Find where the given text appears and provide that cell's center as (X, Y) coordinate. 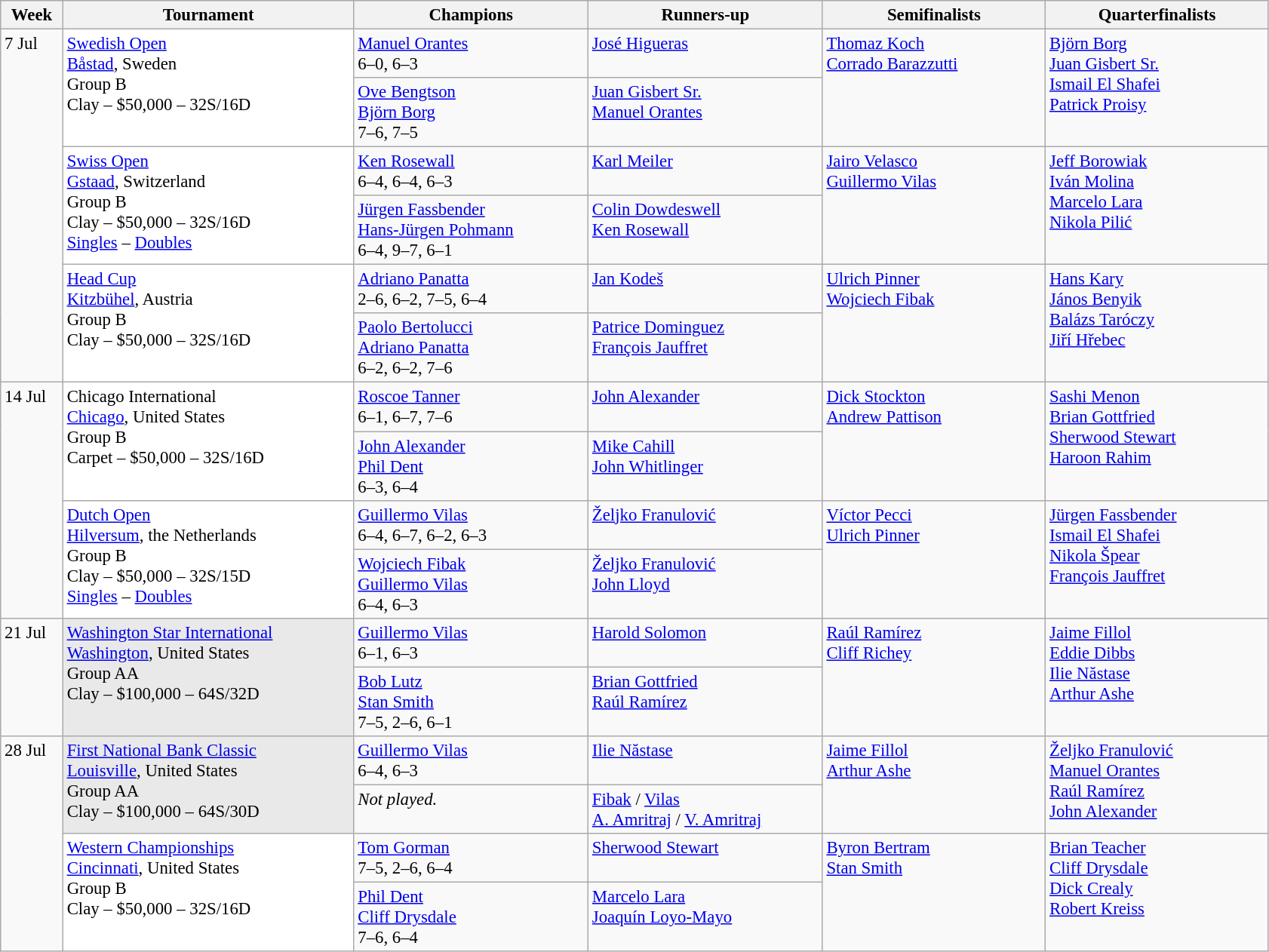
Jaime Fillol Eddie Dibbs Ilie Năstase Arthur Ashe (1157, 677)
Roscoe Tanner 6–1, 6–7, 7–6 (471, 407)
Fibak / Vilas A. Amritraj / V. Amritraj (706, 809)
Western Championships Cincinnati, United States Group B Clay – $50,000 – 32S/16D (208, 892)
Juan Gisbert Sr. Manuel Orantes (706, 112)
Thomaz Koch Corrado Barazzutti (934, 88)
Ulrich Pinner Wojciech Fibak (934, 324)
Brian Teacher Cliff Drysdale Dick Crealy Robert Kreiss (1157, 892)
Tom Gorman 7–5, 2–6, 6–4 (471, 858)
John Alexander Phil Dent 6–3, 6–4 (471, 466)
Brian Gottfried Raúl Ramírez (706, 702)
Bob Lutz Stan Smith 7–5, 2–6, 6–1 (471, 702)
John Alexander (706, 407)
Colin Dowdeswell Ken Rosewall (706, 230)
Runners-up (706, 15)
José Higueras (706, 54)
Dutch Open Hilversum, the Netherlands Group B Clay – $50,000 – 32S/15D Singles – Doubles (208, 559)
First National Bank Classic Louisville, United States Group AA Clay – $100,000 – 64S/30D (208, 785)
Champions (471, 15)
Semifinalists (934, 15)
Mike Cahill John Whitlinger (706, 466)
Swedish Open Båstad, Sweden Group B Clay – $50,000 – 32S/16D (208, 88)
Željko Franulović (706, 525)
28 Jul (32, 843)
Sherwood Stewart (706, 858)
Jaime Fillol Arthur Ashe (934, 785)
14 Jul (32, 500)
Manuel Orantes 6–0, 6–3 (471, 54)
Week (32, 15)
Raúl Ramírez Cliff Richey (934, 677)
Karl Meiler (706, 172)
Chicago International Chicago, United States Group B Carpet – $50,000 – 32S/16D (208, 441)
Byron Bertram Stan Smith (934, 892)
Guillermo Vilas 6–4, 6–7, 6–2, 6–3 (471, 525)
Björn Borg Juan Gisbert Sr. Ismail El Shafei Patrick Proisy (1157, 88)
Dick Stockton Andrew Pattison (934, 441)
Víctor Pecci Ulrich Pinner (934, 559)
Jürgen Fassbender Hans-Jürgen Pohmann 6–4, 9–7, 6–1 (471, 230)
Washington Star International Washington, United States Group AA Clay – $100,000 – 64S/32D (208, 677)
Patrice Dominguez François Jauffret (706, 349)
Guillermo Vilas 6–4, 6–3 (471, 760)
Jairo Velasco Guillermo Vilas (934, 206)
Jan Kodeš (706, 290)
Wojciech Fibak Guillermo Vilas 6–4, 6–3 (471, 584)
Ove Bengtson Björn Borg 7–6, 7–5 (471, 112)
Hans Kary János Benyik Balázs Taróczy Jiří Hřebec (1157, 324)
Jürgen Fassbender Ismail El Shafei Nikola Špear François Jauffret (1157, 559)
Željko Franulović Manuel Orantes Raúl Ramírez John Alexander (1157, 785)
Head Cup Kitzbühel, Austria Group B Clay – $50,000 – 32S/16D (208, 324)
Ken Rosewall 6–4, 6–4, 6–3 (471, 172)
Jeff Borowiak Iván Molina Marcelo Lara Nikola Pilić (1157, 206)
21 Jul (32, 677)
Željko Franulović John Lloyd (706, 584)
Marcelo Lara Joaquín Loyo-Mayo (706, 917)
Paolo Bertolucci Adriano Panatta 6–2, 6–2, 7–6 (471, 349)
Phil Dent Cliff Drysdale 7–6, 6–4 (471, 917)
Adriano Panatta 2–6, 6–2, 7–5, 6–4 (471, 290)
Sashi Menon Brian Gottfried Sherwood Stewart Haroon Rahim (1157, 441)
Swiss Open Gstaad, Switzerland Group B Clay – $50,000 – 32S/16D Singles – Doubles (208, 206)
Ilie Năstase (706, 760)
7 Jul (32, 207)
Tournament (208, 15)
Harold Solomon (706, 643)
Not played. (471, 809)
Guillermo Vilas 6–1, 6–3 (471, 643)
Quarterfinalists (1157, 15)
